Detect which cell encompasses the target text, then output its [x, y] center coordinate. 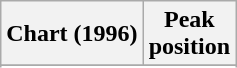
Chart (1996) [72, 34]
Peakposition [189, 34]
